Pinpoint the cell where the given text exists, returning its [x, y] midpoint coordinate. 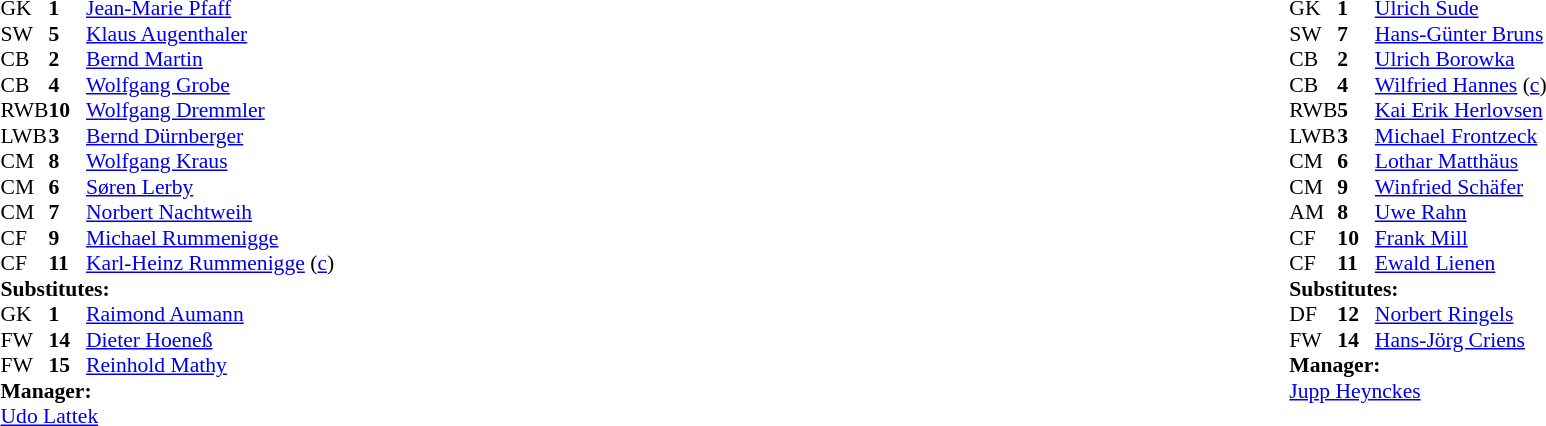
Søren Lerby [210, 187]
Bernd Martin [210, 59]
Wolfgang Dremmler [210, 111]
Dieter Hoeneß [210, 340]
Raimond Aumann [210, 315]
GK [24, 315]
Klaus Augenthaler [210, 34]
Wolfgang Grobe [210, 85]
DF [1313, 315]
Karl-Heinz Rummenigge (c) [210, 263]
Michael Rummenigge [210, 238]
AM [1313, 213]
1 [67, 315]
12 [1356, 315]
Wolfgang Kraus [210, 161]
Bernd Dürnberger [210, 136]
15 [67, 365]
Reinhold Mathy [210, 365]
Norbert Nachtweih [210, 213]
Jupp Heynckes [1418, 391]
